Find where the given text appears and provide that cell's center as [x, y] coordinate. 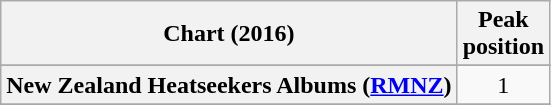
New Zealand Heatseekers Albums (RMNZ) [229, 85]
Chart (2016) [229, 34]
1 [503, 85]
Peak position [503, 34]
